Search for the cell housing the specified text and yield its (x, y) center coordinate. 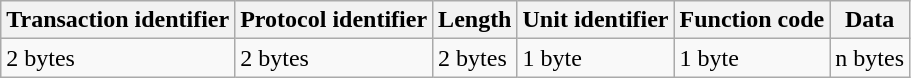
n bytes (870, 58)
Transaction identifier (118, 20)
Data (870, 20)
Protocol identifier (334, 20)
Function code (752, 20)
Length (475, 20)
Unit identifier (596, 20)
